Capture the cell that displays the provided text and extract its [x, y] central coordinate. 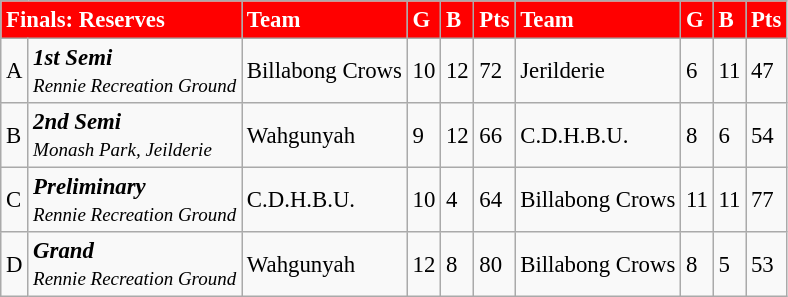
A [14, 72]
Jerilderie [598, 72]
5 [730, 264]
47 [766, 72]
9 [424, 136]
C [14, 200]
D [14, 264]
64 [494, 200]
PreliminaryRennie Recreation Ground [135, 200]
66 [494, 136]
72 [494, 72]
77 [766, 200]
2nd SemiMonash Park, Jeilderie [135, 136]
53 [766, 264]
4 [458, 200]
1st SemiRennie Recreation Ground [135, 72]
54 [766, 136]
Finals: Reserves [122, 20]
80 [494, 264]
GrandRennie Recreation Ground [135, 264]
